Pinpoint the cell where the given text exists, returning its (X, Y) midpoint coordinate. 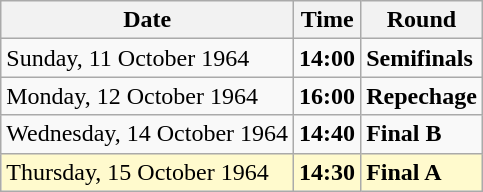
Thursday, 15 October 1964 (148, 172)
Final B (422, 134)
Repechage (422, 96)
14:00 (328, 58)
Semifinals (422, 58)
Time (328, 20)
Round (422, 20)
16:00 (328, 96)
Final A (422, 172)
14:40 (328, 134)
Date (148, 20)
Sunday, 11 October 1964 (148, 58)
14:30 (328, 172)
Monday, 12 October 1964 (148, 96)
Wednesday, 14 October 1964 (148, 134)
